Determine the [X, Y] coordinate at the center of the cell enclosing the given text.  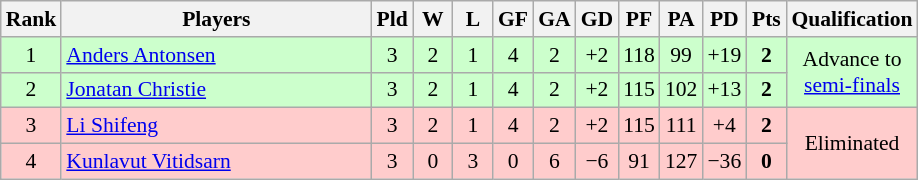
−36 [724, 162]
111 [682, 126]
W [433, 19]
Eliminated [852, 144]
91 [639, 162]
Jonatan Christie [216, 90]
−6 [598, 162]
Kunlavut Vitidsarn [216, 162]
6 [554, 162]
Pts [766, 19]
118 [639, 55]
Rank [32, 19]
GF [513, 19]
102 [682, 90]
127 [682, 162]
+19 [724, 55]
GD [598, 19]
+4 [724, 126]
Anders Antonsen [216, 55]
GA [554, 19]
PD [724, 19]
+13 [724, 90]
Players [216, 19]
99 [682, 55]
Pld [392, 19]
Li Shifeng [216, 126]
PA [682, 19]
Qualification [852, 19]
L [473, 19]
PF [639, 19]
Advance to semi-finals [852, 72]
